Return (x, y) of the center of cell containing provided text 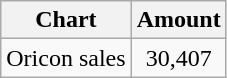
Amount (178, 20)
Chart (66, 20)
Oricon sales (66, 58)
30,407 (178, 58)
